Identify which cell holds the provided text, then report its [X, Y] central coordinate. 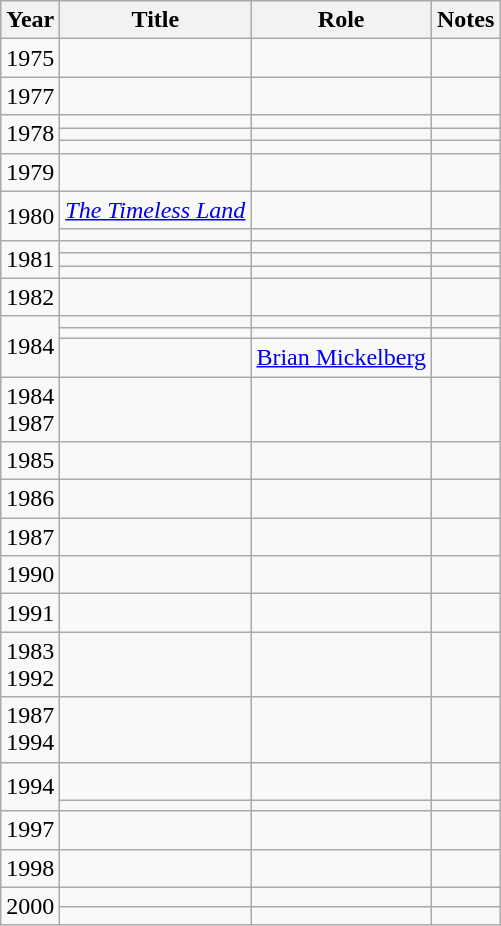
1977 [30, 96]
1986 [30, 499]
1984 [30, 346]
19841987 [30, 408]
19831992 [30, 664]
19871994 [30, 730]
2000 [30, 906]
1991 [30, 613]
1987 [30, 537]
1975 [30, 58]
Notes [465, 20]
1978 [30, 134]
1997 [30, 830]
1998 [30, 868]
1985 [30, 461]
The Timeless Land [156, 210]
1979 [30, 172]
Role [342, 20]
1981 [30, 259]
1982 [30, 297]
1980 [30, 216]
Brian Mickelberg [342, 357]
1990 [30, 575]
Title [156, 20]
Year [30, 20]
1994 [30, 786]
